Return [x, y] of the center of cell containing provided text 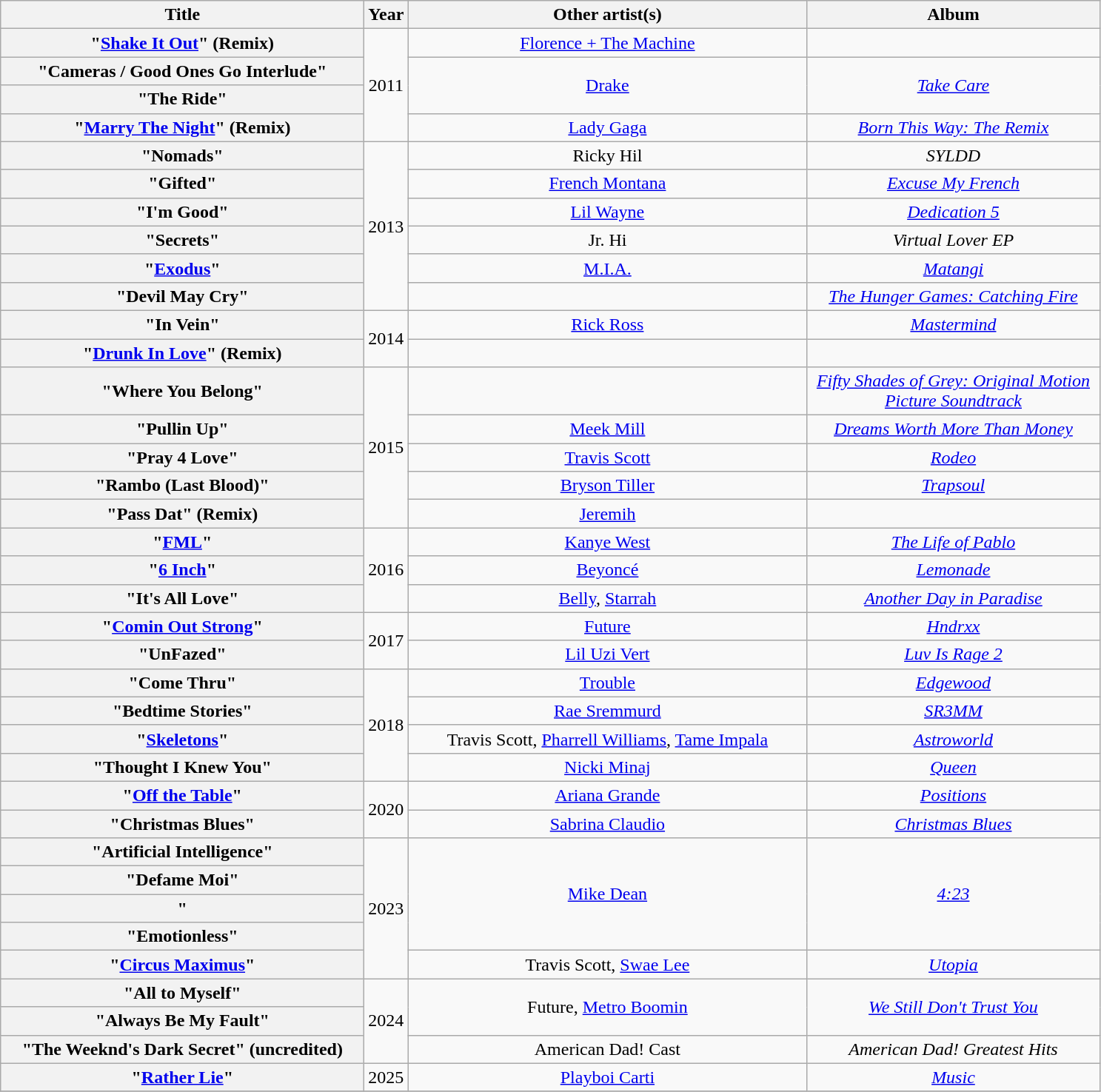
The Life of Pablo [954, 542]
2016 [386, 570]
Other artist(s) [607, 15]
Lil Uzi Vert [607, 654]
"Pray 4 Love" [182, 458]
"Secrets" [182, 240]
"FML" [182, 542]
Astroworld [954, 739]
SR3MM [954, 711]
Meek Mill [607, 429]
"Off the Table" [182, 795]
"Devil May Cry" [182, 296]
Beyoncé [607, 570]
Edgewood [954, 683]
2024 [386, 1021]
"Artificial Intelligence" [182, 852]
Album [954, 15]
2018 [386, 725]
"Gifted" [182, 184]
Drake [607, 85]
Lady Gaga [607, 127]
"Comin Out Strong" [182, 626]
Jr. Hi [607, 240]
Ricky Hil [607, 155]
2025 [386, 1077]
Dreams Worth More Than Money [954, 429]
Rodeo [954, 458]
"Cameras / Good Ones Go Interlude" [182, 71]
Rae Sremmurd [607, 711]
Born This Way: The Remix [954, 127]
Lil Wayne [607, 212]
Queen [954, 767]
Florence + The Machine [607, 43]
"I'm Good" [182, 212]
2011 [386, 85]
"UnFazed" [182, 654]
French Montana [607, 184]
"Exodus" [182, 268]
Trouble [607, 683]
"All to Myself" [182, 993]
Jeremih [607, 514]
"Always Be My Fault" [182, 1021]
Music [954, 1077]
"The Ride" [182, 99]
2020 [386, 809]
Dedication 5 [954, 212]
"Defame Moi" [182, 880]
"It's All Love" [182, 598]
Future [607, 626]
"Where You Belong" [182, 391]
Hndrxx [954, 626]
"6 Inch" [182, 570]
Take Care [954, 85]
"Circus Maximus" [182, 965]
Travis Scott, Swae Lee [607, 965]
"Shake It Out" (Remix) [182, 43]
Virtual Lover EP [954, 240]
2017 [386, 640]
Ariana Grande [607, 795]
2014 [386, 338]
Sabrina Claudio [607, 824]
The Hunger Games: Catching Fire [954, 296]
Mike Dean [607, 894]
Excuse My French [954, 184]
"Nomads" [182, 155]
"Rather Lie" [182, 1077]
SYLDD [954, 155]
Trapsoul [954, 486]
"Skeletons" [182, 739]
2015 [386, 447]
" [182, 908]
"Pass Dat" (Remix) [182, 514]
Kanye West [607, 542]
Bryson Tiller [607, 486]
We Still Don't Trust You [954, 1007]
2023 [386, 908]
Nicki Minaj [607, 767]
Lemonade [954, 570]
M.I.A. [607, 268]
"Come Thru" [182, 683]
Christmas Blues [954, 824]
"Marry The Night" (Remix) [182, 127]
"Bedtime Stories" [182, 711]
Title [182, 15]
American Dad! Cast [607, 1049]
Positions [954, 795]
"Emotionless" [182, 937]
"Pullin Up" [182, 429]
Belly, Starrah [607, 598]
Future, Metro Boomin [607, 1007]
Matangi [954, 268]
4:23 [954, 894]
Luv Is Rage 2 [954, 654]
Travis Scott [607, 458]
"Christmas Blues" [182, 824]
Playboi Carti [607, 1077]
"Thought I Knew You" [182, 767]
"In Vein" [182, 324]
Fifty Shades of Grey: Original Motion Picture Soundtrack [954, 391]
"The Weeknd's Dark Secret" (uncredited) [182, 1049]
Another Day in Paradise [954, 598]
"Drunk In Love" (Remix) [182, 353]
American Dad! Greatest Hits [954, 1049]
Utopia [954, 965]
Year [386, 15]
Rick Ross [607, 324]
Mastermind [954, 324]
"Rambo (Last Blood)" [182, 486]
2013 [386, 226]
Travis Scott, Pharrell Williams, Tame Impala [607, 739]
